Scan for the cell matching the given text and deliver its [x, y] coordinate at center. 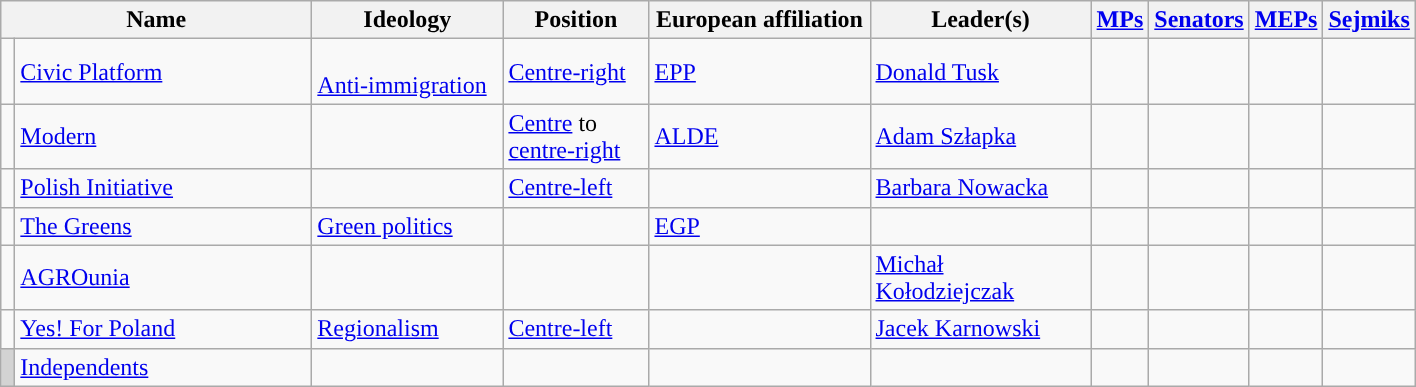
Regionalism [408, 329]
Position [576, 20]
Barbara Nowacka [980, 188]
Polish Initiative [164, 188]
Donald Tusk [980, 72]
European affiliation [760, 20]
Independents [164, 367]
Modern [164, 136]
The Greens [164, 226]
MPs [1120, 20]
ALDE [760, 136]
Centre-right [576, 72]
Civic Platform [164, 72]
Michał Kołodziejczak [980, 278]
Anti-immigration [408, 72]
Senators [1199, 20]
Yes! For Poland [164, 329]
Ideology [408, 20]
Name [156, 20]
Adam Szłapka [980, 136]
EGP [760, 226]
Sejmiks [1369, 20]
Green politics [408, 226]
Leader(s) [980, 20]
Jacek Karnowski [980, 329]
MEPs [1286, 20]
EPP [760, 72]
Centre to centre-right [576, 136]
AGROunia [164, 278]
